Provide the (x, y) coordinate of the cell's center where the given text is located.  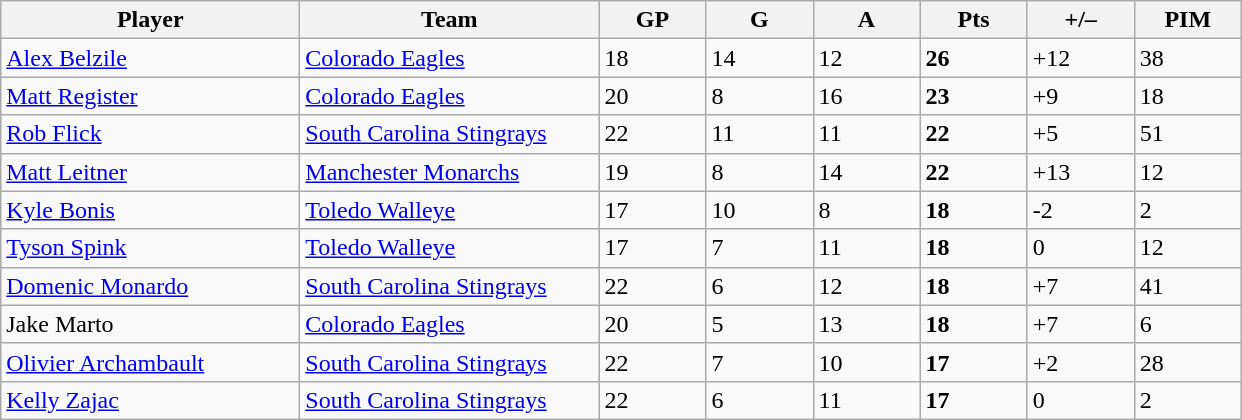
13 (866, 324)
23 (974, 96)
Manchester Monarchs (450, 172)
Kelly Zajac (150, 400)
Domenic Monardo (150, 286)
-2 (1080, 210)
+/– (1080, 20)
16 (866, 96)
38 (1188, 58)
Rob Flick (150, 134)
Matt Register (150, 96)
Olivier Archambault (150, 362)
G (760, 20)
28 (1188, 362)
Pts (974, 20)
Tyson Spink (150, 248)
+12 (1080, 58)
Team (450, 20)
A (866, 20)
51 (1188, 134)
19 (652, 172)
+5 (1080, 134)
5 (760, 324)
GP (652, 20)
Matt Leitner (150, 172)
41 (1188, 286)
26 (974, 58)
Kyle Bonis (150, 210)
PIM (1188, 20)
Alex Belzile (150, 58)
Jake Marto (150, 324)
Player (150, 20)
+9 (1080, 96)
+13 (1080, 172)
+2 (1080, 362)
